Detect which cell encompasses the target text, then output its (x, y) center coordinate. 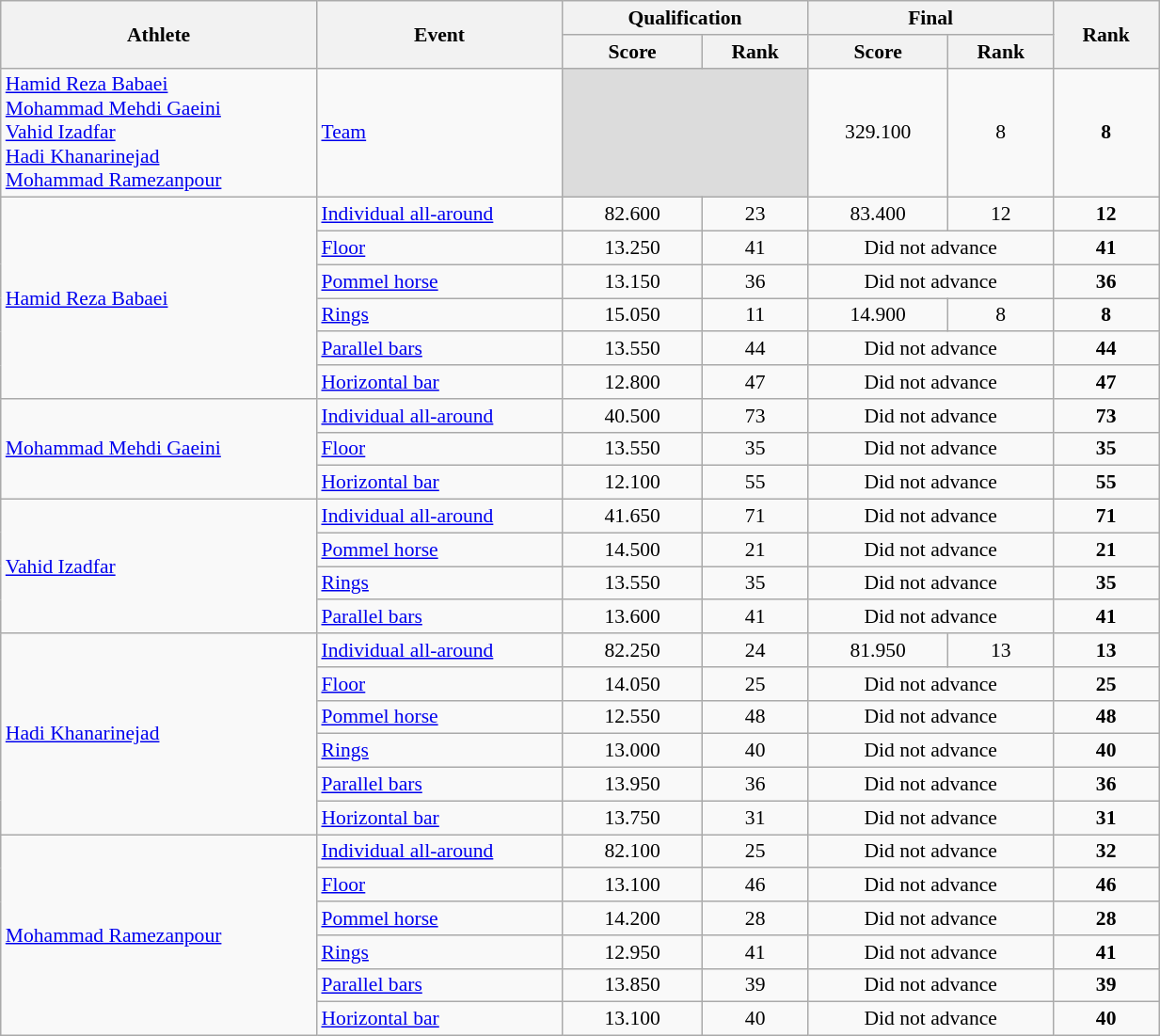
40.500 (632, 416)
32 (1106, 852)
12.100 (632, 483)
13.250 (632, 248)
23 (755, 215)
14.050 (632, 684)
12.550 (632, 717)
15.050 (632, 315)
82.100 (632, 852)
13.150 (632, 281)
13.600 (632, 617)
83.400 (879, 215)
Qualification (685, 18)
Hamid Reza BabaeiMohammad Mehdi GaeiniVahid IzadfarHadi KhanarinejadMohammad Ramezanpour (159, 133)
82.600 (632, 215)
12.800 (632, 382)
Mohammad Mehdi Gaeini (159, 450)
329.100 (879, 133)
81.950 (879, 650)
Event (438, 34)
Mohammad Ramezanpour (159, 935)
24 (755, 650)
82.250 (632, 650)
Vahid Izadfar (159, 566)
Athlete (159, 34)
13.750 (632, 818)
12.950 (632, 952)
13.850 (632, 985)
14.900 (879, 315)
13.000 (632, 751)
13.950 (632, 785)
Hamid Reza Babaei (159, 298)
Team (438, 133)
14.200 (632, 918)
11 (755, 315)
41.650 (632, 517)
14.500 (632, 550)
Final (931, 18)
Hadi Khanarinejad (159, 734)
